Detect which cell encompasses the target text, then output its [X, Y] center coordinate. 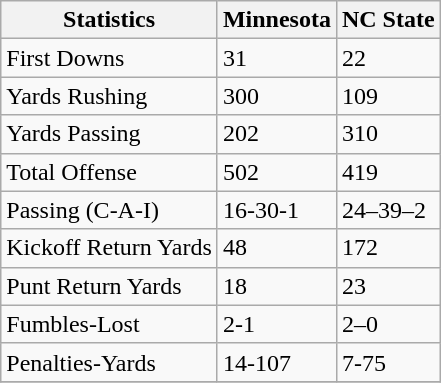
419 [388, 172]
Total Offense [110, 172]
First Downs [110, 58]
Passing (C-A-I) [110, 210]
202 [276, 134]
Kickoff Return Yards [110, 248]
7-75 [388, 362]
109 [388, 96]
310 [388, 134]
NC State [388, 20]
Statistics [110, 20]
Penalties-Yards [110, 362]
300 [276, 96]
23 [388, 286]
16-30-1 [276, 210]
Punt Return Yards [110, 286]
Yards Passing [110, 134]
48 [276, 248]
24–39–2 [388, 210]
22 [388, 58]
502 [276, 172]
2–0 [388, 324]
31 [276, 58]
Minnesota [276, 20]
172 [388, 248]
Yards Rushing [110, 96]
Fumbles-Lost [110, 324]
18 [276, 286]
14-107 [276, 362]
2-1 [276, 324]
